Return the [x, y] coordinate for the center point of the cell that contains the specified text.  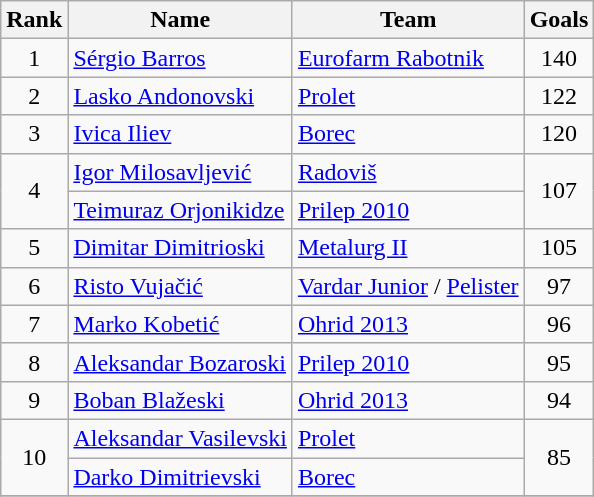
Radoviš [408, 172]
96 [559, 324]
85 [559, 457]
Team [408, 20]
Darko Dimitrievski [180, 477]
8 [34, 362]
6 [34, 286]
9 [34, 400]
Igor Milosavljević [180, 172]
3 [34, 134]
Rank [34, 20]
120 [559, 134]
5 [34, 248]
2 [34, 96]
Sérgio Barros [180, 58]
1 [34, 58]
10 [34, 457]
Marko Kobetić [180, 324]
4 [34, 191]
7 [34, 324]
140 [559, 58]
Vardar Junior / Pelister [408, 286]
105 [559, 248]
Risto Vujačić [180, 286]
Eurofarm Rabotnik [408, 58]
94 [559, 400]
97 [559, 286]
Name [180, 20]
Ivica Iliev [180, 134]
122 [559, 96]
Metalurg II [408, 248]
Boban Blažeski [180, 400]
Teimuraz Orjonikidze [180, 210]
Lasko Andonovski [180, 96]
Goals [559, 20]
Aleksandar Bozaroski [180, 362]
Dimitar Dimitrioski [180, 248]
Aleksandar Vasilevski [180, 438]
95 [559, 362]
107 [559, 191]
